Output the (X, Y) coordinate of the center of the cell containing the given text.  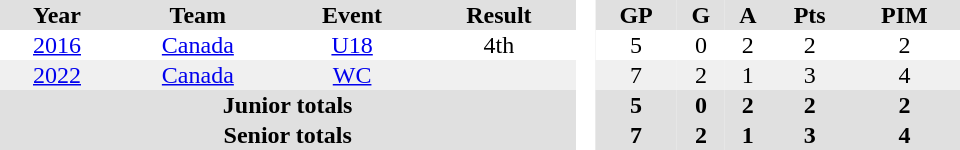
4th (500, 45)
WC (352, 75)
2016 (57, 45)
A (748, 15)
Team (198, 15)
PIM (904, 15)
G (701, 15)
GP (636, 15)
Year (57, 15)
2022 (57, 75)
Event (352, 15)
U18 (352, 45)
Result (500, 15)
Junior totals (288, 105)
Pts (810, 15)
Senior totals (288, 135)
